Find where the given text appears and provide that cell's center as [X, Y] coordinate. 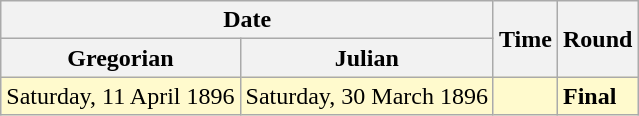
Julian [366, 58]
Time [525, 39]
Round [597, 39]
Date [248, 20]
Final [597, 96]
Saturday, 11 April 1896 [120, 96]
Saturday, 30 March 1896 [366, 96]
Gregorian [120, 58]
